Locate the cell with the specified text and output its (X, Y) center coordinate. 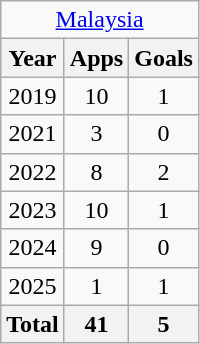
3 (96, 134)
2 (164, 172)
41 (96, 324)
2019 (33, 96)
Goals (164, 58)
8 (96, 172)
Malaysia (100, 20)
Year (33, 58)
5 (164, 324)
2024 (33, 248)
2023 (33, 210)
2025 (33, 286)
Total (33, 324)
Apps (96, 58)
9 (96, 248)
2022 (33, 172)
2021 (33, 134)
